From the cell containing the given text, extract its center point as [X, Y] coordinate. 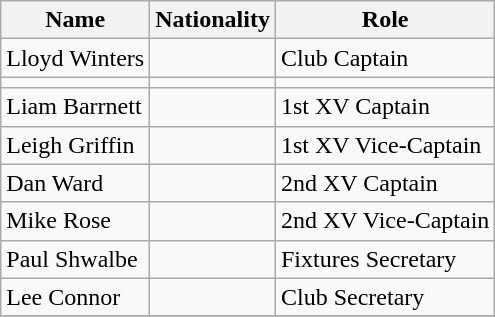
Paul Shwalbe [76, 259]
Role [384, 20]
2nd XV Vice-Captain [384, 221]
1st XV Captain [384, 107]
Liam Barrnett [76, 107]
Lee Connor [76, 297]
Club Captain [384, 58]
Dan Ward [76, 183]
Lloyd Winters [76, 58]
Name [76, 20]
Leigh Griffin [76, 145]
2nd XV Captain [384, 183]
Fixtures Secretary [384, 259]
Nationality [213, 20]
1st XV Vice-Captain [384, 145]
Mike Rose [76, 221]
Club Secretary [384, 297]
